Return the (x, y) coordinate for the center point of the cell that contains the specified text.  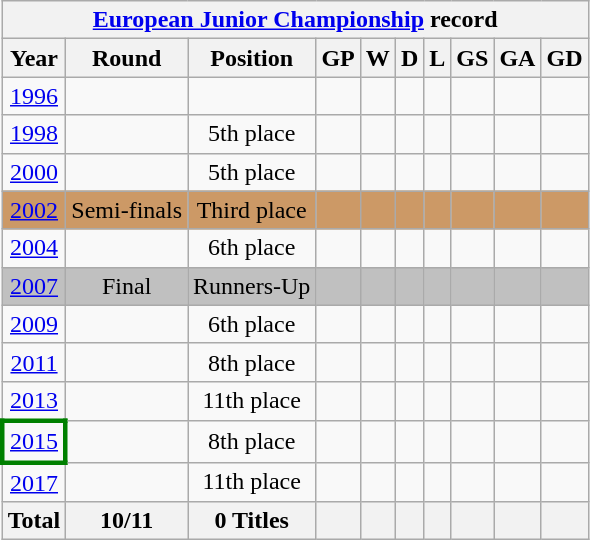
D (409, 58)
0 Titles (252, 521)
Final (127, 286)
W (378, 58)
1998 (34, 134)
2009 (34, 324)
Year (34, 58)
2004 (34, 248)
2013 (34, 401)
European Junior Championship record (295, 20)
2000 (34, 172)
Third place (252, 210)
Total (34, 521)
L (438, 58)
GS (472, 58)
Runners-Up (252, 286)
2015 (34, 442)
2007 (34, 286)
10/11 (127, 521)
Semi-finals (127, 210)
GA (518, 58)
GD (564, 58)
GP (338, 58)
Round (127, 58)
1996 (34, 96)
2011 (34, 362)
2017 (34, 482)
2002 (34, 210)
Position (252, 58)
